Search for the cell housing the specified text and yield its [x, y] center coordinate. 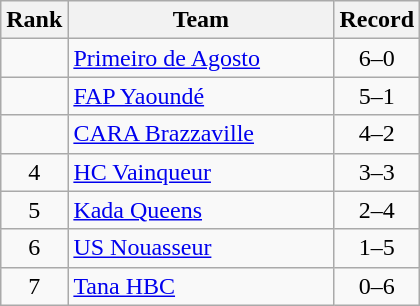
Kada Queens [201, 210]
6–0 [377, 58]
4–2 [377, 134]
Primeiro de Agosto [201, 58]
7 [34, 286]
Rank [34, 20]
4 [34, 172]
2–4 [377, 210]
1–5 [377, 248]
6 [34, 248]
5–1 [377, 96]
CARA Brazzaville [201, 134]
HC Vainqueur [201, 172]
Record [377, 20]
3–3 [377, 172]
Tana HBC [201, 286]
5 [34, 210]
Team [201, 20]
0–6 [377, 286]
US Nouasseur [201, 248]
FAP Yaoundé [201, 96]
